Locate the cell with the specified text and output its (X, Y) center coordinate. 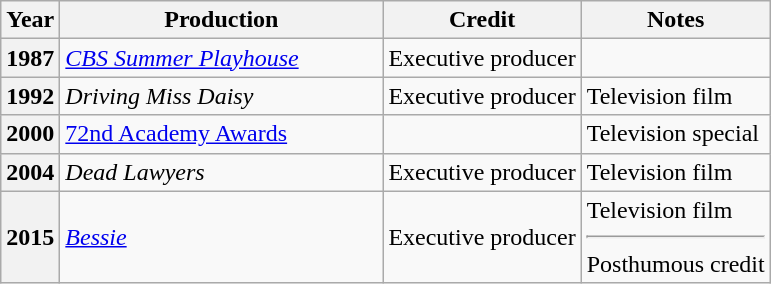
Bessie (222, 237)
CBS Summer Playhouse (222, 58)
Driving Miss Daisy (222, 96)
Dead Lawyers (222, 172)
Year (30, 20)
1987 (30, 58)
2015 (30, 237)
Production (222, 20)
2000 (30, 134)
Notes (676, 20)
1992 (30, 96)
72nd Academy Awards (222, 134)
Television filmPosthumous credit (676, 237)
Television special (676, 134)
Credit (482, 20)
2004 (30, 172)
